From the cell containing the given text, extract its center point as (x, y) coordinate. 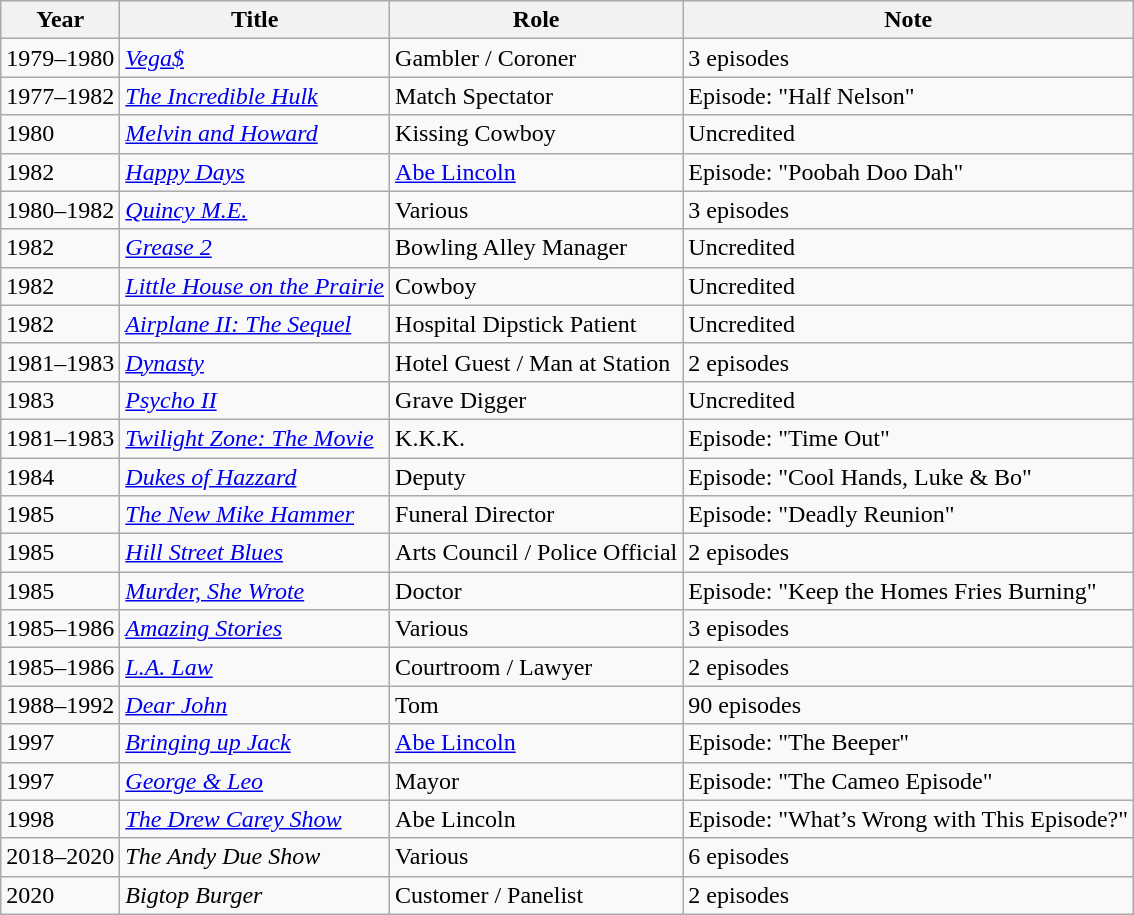
Episode: "The Cameo Episode" (908, 781)
Hill Street Blues (255, 553)
Cowboy (536, 286)
Melvin and Howard (255, 134)
Little House on the Prairie (255, 286)
Episode: "Deadly Reunion" (908, 515)
Airplane II: The Sequel (255, 324)
Customer / Panelist (536, 895)
Grease 2 (255, 248)
6 episodes (908, 857)
Kissing Cowboy (536, 134)
The New Mike Hammer (255, 515)
Dukes of Hazzard (255, 477)
Happy Days (255, 172)
Episode: "What’s Wrong with This Episode?" (908, 819)
Funeral Director (536, 515)
2020 (60, 895)
1998 (60, 819)
The Incredible Hulk (255, 96)
Role (536, 20)
Amazing Stories (255, 629)
Dynasty (255, 362)
Vega$ (255, 58)
1979–1980 (60, 58)
90 episodes (908, 705)
Psycho II (255, 400)
The Drew Carey Show (255, 819)
Grave Digger (536, 400)
Quincy M.E. (255, 210)
Arts Council / Police Official (536, 553)
Episode: "Time Out" (908, 438)
L.A. Law (255, 667)
1980 (60, 134)
1977–1982 (60, 96)
Tom (536, 705)
2018–2020 (60, 857)
Year (60, 20)
Murder, She Wrote (255, 591)
Hospital Dipstick Patient (536, 324)
1983 (60, 400)
Dear John (255, 705)
Bowling Alley Manager (536, 248)
Courtroom / Lawyer (536, 667)
George & Leo (255, 781)
Episode: "Keep the Homes Fries Burning" (908, 591)
K.K.K. (536, 438)
Mayor (536, 781)
1984 (60, 477)
Note (908, 20)
Hotel Guest / Man at Station (536, 362)
Episode: "Half Nelson" (908, 96)
Episode: "Cool Hands, Luke & Bo" (908, 477)
Episode: "Poobah Doo Dah" (908, 172)
The Andy Due Show (255, 857)
Deputy (536, 477)
1980–1982 (60, 210)
Bigtop Burger (255, 895)
Gambler / Coroner (536, 58)
Bringing up Jack (255, 743)
Doctor (536, 591)
Match Spectator (536, 96)
Twilight Zone: The Movie (255, 438)
1988–1992 (60, 705)
Title (255, 20)
Episode: "The Beeper" (908, 743)
